Capture the cell that displays the provided text and extract its (x, y) central coordinate. 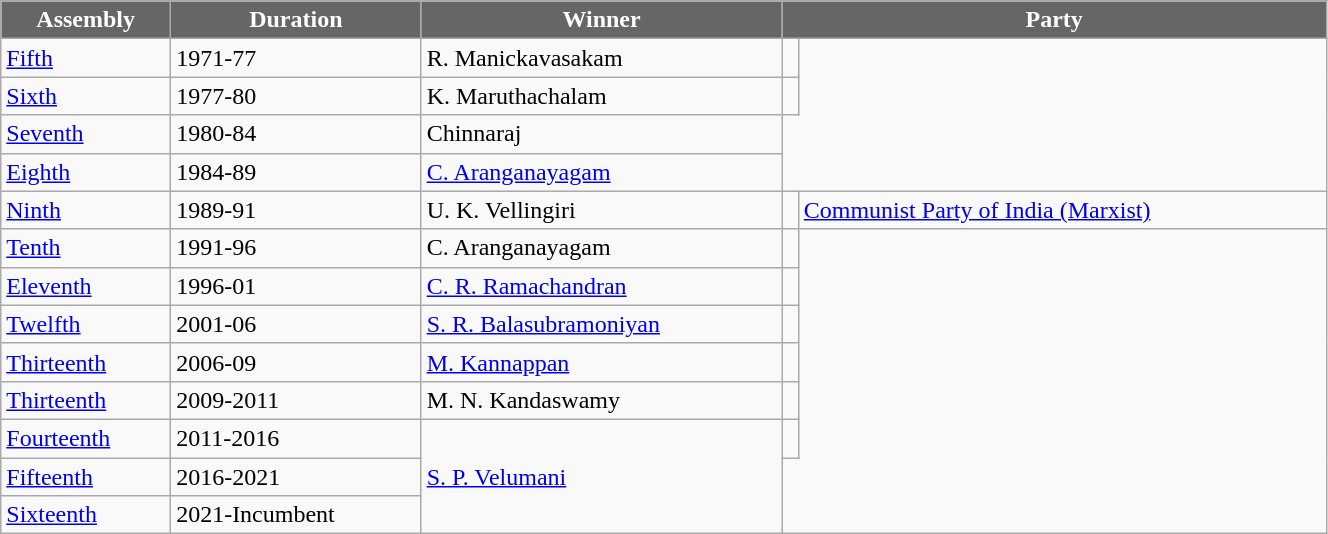
K. Maruthachalam (602, 96)
Fourteenth (86, 438)
Eighth (86, 172)
2011-2016 (296, 438)
C. R. Ramachandran (602, 286)
1991-96 (296, 248)
1984-89 (296, 172)
Chinnaraj (602, 134)
Fifth (86, 58)
S. R. Balasubramoniyan (602, 324)
1996-01 (296, 286)
Party (1054, 20)
Ninth (86, 210)
Twelfth (86, 324)
Winner (602, 20)
Duration (296, 20)
Assembly (86, 20)
S. P. Velumani (602, 476)
Sixteenth (86, 515)
Eleventh (86, 286)
1980-84 (296, 134)
U. K. Vellingiri (602, 210)
Sixth (86, 96)
M. N. Kandaswamy (602, 400)
2001-06 (296, 324)
M. Kannappan (602, 362)
Seventh (86, 134)
Tenth (86, 248)
1977-80 (296, 96)
2009-2011 (296, 400)
2006-09 (296, 362)
R. Manickavasakam (602, 58)
1971-77 (296, 58)
Communist Party of India (Marxist) (1062, 210)
1989-91 (296, 210)
Fifteenth (86, 477)
2016-2021 (296, 477)
2021-Incumbent (296, 515)
